Pinpoint the cell where the given text exists, returning its [X, Y] midpoint coordinate. 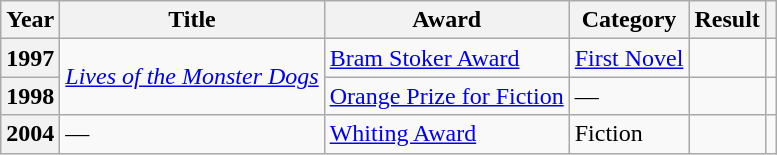
1998 [30, 96]
2004 [30, 134]
Orange Prize for Fiction [446, 96]
Category [629, 20]
Bram Stoker Award [446, 58]
Lives of the Monster Dogs [192, 77]
Award [446, 20]
1997 [30, 58]
Title [192, 20]
Whiting Award [446, 134]
Result [727, 20]
Year [30, 20]
Fiction [629, 134]
First Novel [629, 58]
